Output the [x, y] coordinate of the center of the cell containing the given text.  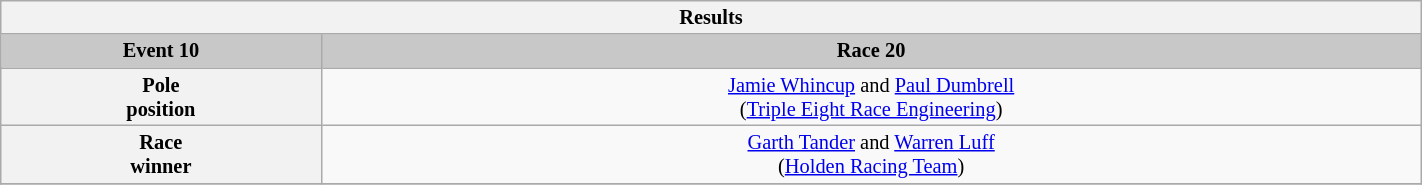
Results [711, 17]
Jamie Whincup and Paul Dumbrell(Triple Eight Race Engineering) [871, 97]
Garth Tander and Warren Luff(Holden Racing Team) [871, 154]
Race 20 [871, 51]
Event 10 [161, 51]
Poleposition [161, 97]
Racewinner [161, 154]
